From the cell containing the given text, extract its center point as [X, Y] coordinate. 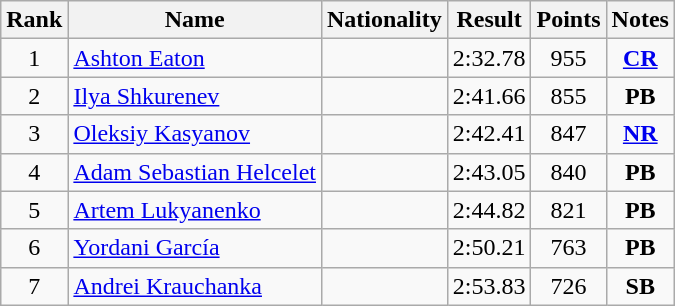
2:44.82 [489, 210]
6 [34, 248]
Andrei Krauchanka [195, 286]
2:42.41 [489, 134]
726 [568, 286]
Adam Sebastian Helcelet [195, 172]
2:32.78 [489, 58]
CR [640, 58]
Result [489, 20]
2:41.66 [489, 96]
Points [568, 20]
2:43.05 [489, 172]
821 [568, 210]
Artem Lukyanenko [195, 210]
SB [640, 286]
Rank [34, 20]
2:53.83 [489, 286]
Name [195, 20]
Nationality [384, 20]
Ilya Shkurenev [195, 96]
955 [568, 58]
Yordani García [195, 248]
NR [640, 134]
Notes [640, 20]
7 [34, 286]
763 [568, 248]
5 [34, 210]
4 [34, 172]
847 [568, 134]
1 [34, 58]
840 [568, 172]
Oleksiy Kasyanov [195, 134]
855 [568, 96]
3 [34, 134]
2 [34, 96]
Ashton Eaton [195, 58]
2:50.21 [489, 248]
